Determine the [X, Y] coordinate at the center of the cell enclosing the given text.  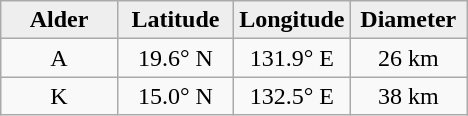
132.5° E [292, 96]
Alder [59, 20]
19.6° N [175, 58]
Latitude [175, 20]
A [59, 58]
K [59, 96]
38 km [408, 96]
15.0° N [175, 96]
131.9° E [292, 58]
Longitude [292, 20]
26 km [408, 58]
Diameter [408, 20]
